Search for the cell housing the specified text and yield its (X, Y) center coordinate. 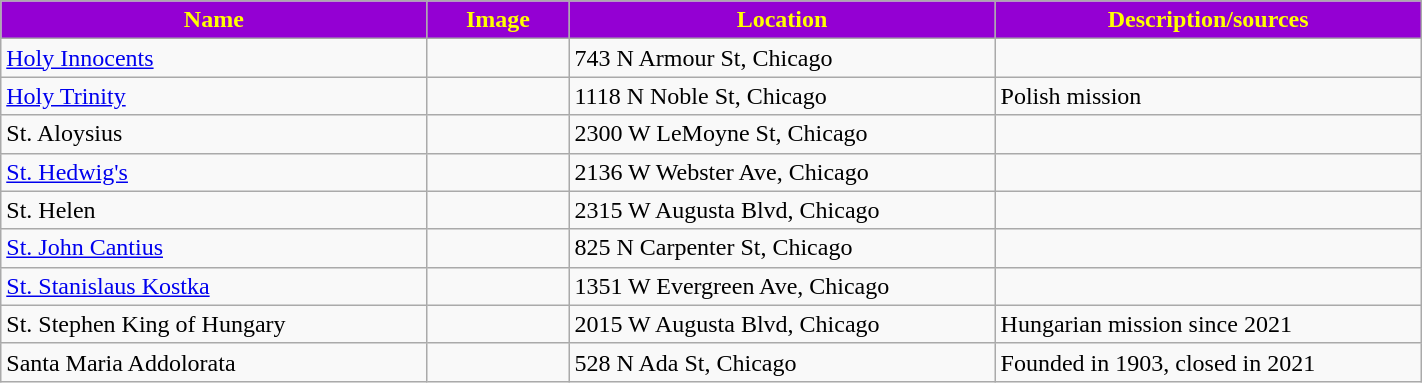
Holy Innocents (214, 58)
743 N Armour St, Chicago (782, 58)
2136 W Webster Ave, Chicago (782, 172)
1351 W Evergreen Ave, Chicago (782, 286)
St. Stephen King of Hungary (214, 324)
2300 W LeMoyne St, Chicago (782, 134)
825 N Carpenter St, Chicago (782, 248)
Image (498, 20)
St. John Cantius (214, 248)
528 N Ada St, Chicago (782, 362)
St. Hedwig's (214, 172)
Description/sources (1208, 20)
1118 N Noble St, Chicago (782, 96)
Founded in 1903, closed in 2021 (1208, 362)
St. Aloysius (214, 134)
Polish mission (1208, 96)
St. Helen (214, 210)
2015 W Augusta Blvd, Chicago (782, 324)
Santa Maria Addolorata (214, 362)
Hungarian mission since 2021 (1208, 324)
St. Stanislaus Kostka (214, 286)
Name (214, 20)
2315 W Augusta Blvd, Chicago (782, 210)
Location (782, 20)
Holy Trinity (214, 96)
